Find where the given text appears and provide that cell's center as [X, Y] coordinate. 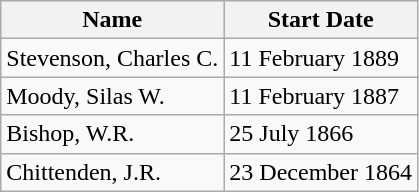
Start Date [321, 20]
11 February 1889 [321, 58]
Bishop, W.R. [112, 134]
23 December 1864 [321, 172]
Stevenson, Charles C. [112, 58]
Chittenden, J.R. [112, 172]
11 February 1887 [321, 96]
25 July 1866 [321, 134]
Name [112, 20]
Moody, Silas W. [112, 96]
